Pinpoint the cell where the given text exists, returning its (x, y) midpoint coordinate. 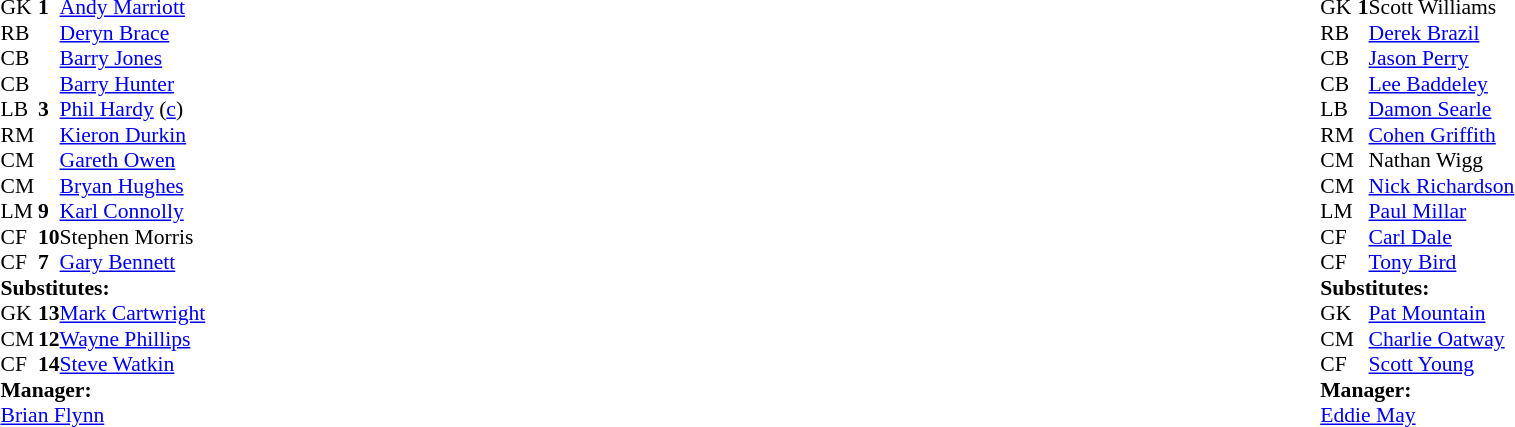
Pat Mountain (1442, 313)
Cohen Griffith (1442, 135)
Deryn Brace (133, 33)
Phil Hardy (c) (133, 109)
Gary Bennett (133, 263)
3 (49, 109)
Bryan Hughes (133, 186)
Derek Brazil (1442, 33)
12 (49, 339)
Jason Perry (1442, 59)
Damon Searle (1442, 109)
Karl Connolly (133, 211)
Lee Baddeley (1442, 84)
Barry Hunter (133, 84)
Stephen Morris (133, 237)
Paul Millar (1442, 211)
7 (49, 263)
Scott Young (1442, 365)
Tony Bird (1442, 263)
13 (49, 313)
Nick Richardson (1442, 186)
Kieron Durkin (133, 135)
Carl Dale (1442, 237)
Wayne Phillips (133, 339)
Barry Jones (133, 59)
9 (49, 211)
Nathan Wigg (1442, 161)
10 (49, 237)
Mark Cartwright (133, 313)
14 (49, 365)
Gareth Owen (133, 161)
Charlie Oatway (1442, 339)
Steve Watkin (133, 365)
